Capture the cell that displays the provided text and extract its [x, y] central coordinate. 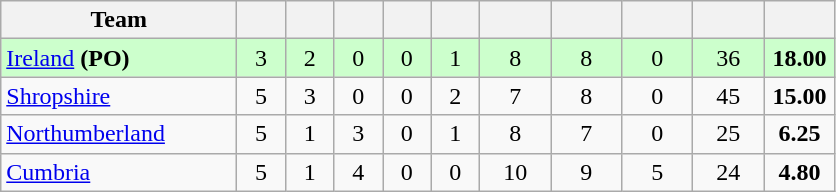
9 [586, 172]
45 [728, 96]
25 [728, 134]
Team [119, 20]
36 [728, 58]
Northumberland [119, 134]
6.25 [800, 134]
Cumbria [119, 172]
24 [728, 172]
Ireland (PO) [119, 58]
15.00 [800, 96]
18.00 [800, 58]
4 [358, 172]
Shropshire [119, 96]
4.80 [800, 172]
10 [516, 172]
